Pinpoint the cell where the given text exists, returning its [x, y] midpoint coordinate. 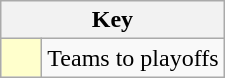
Key [112, 20]
Teams to playoffs [133, 58]
